Find where the given text appears and provide that cell's center as [X, Y] coordinate. 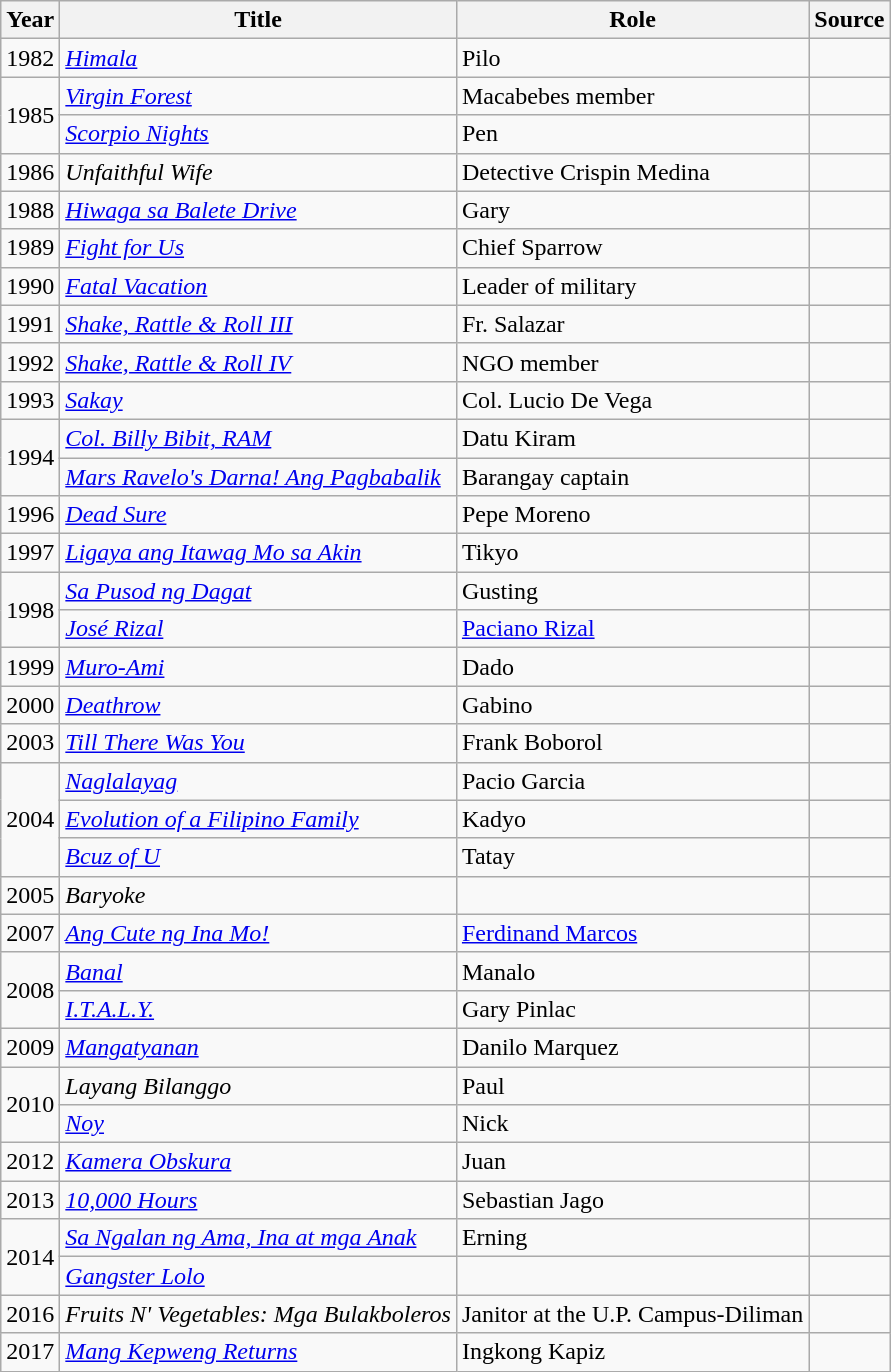
Gabino [632, 705]
José Rizal [258, 629]
2013 [30, 1200]
Fruits N' Vegetables: Mga Bulakboleros [258, 1314]
Banal [258, 971]
Tatay [632, 857]
Virgin Forest [258, 96]
10,000 Hours [258, 1200]
Hiwaga sa Balete Drive [258, 210]
Gangster Lolo [258, 1276]
Shake, Rattle & Roll IV [258, 362]
Mang Kepweng Returns [258, 1352]
Mangatyanan [258, 1047]
Shake, Rattle & Roll III [258, 324]
Mars Ravelo's Darna! Ang Pagbabalik [258, 477]
Manalo [632, 971]
1990 [30, 286]
Gary Pinlac [632, 1009]
Kadyo [632, 819]
Col. Billy Bibit, RAM [258, 438]
Till There Was You [258, 743]
Deathrow [258, 705]
Frank Boborol [632, 743]
2012 [30, 1162]
Detective Crispin Medina [632, 172]
Paul [632, 1085]
Gusting [632, 591]
Layang Bilanggo [258, 1085]
2000 [30, 705]
Naglalayag [258, 781]
1986 [30, 172]
1997 [30, 553]
Fr. Salazar [632, 324]
2010 [30, 1104]
Datu Kiram [632, 438]
2008 [30, 990]
2004 [30, 819]
Pen [632, 134]
Ferdinand Marcos [632, 933]
Danilo Marquez [632, 1047]
1999 [30, 667]
Role [632, 20]
2017 [30, 1352]
Macabebes member [632, 96]
Pilo [632, 58]
1993 [30, 400]
Juan [632, 1162]
Gary [632, 210]
Pacio Garcia [632, 781]
2005 [30, 895]
Dead Sure [258, 515]
Paciano Rizal [632, 629]
Evolution of a Filipino Family [258, 819]
1985 [30, 115]
Ingkong Kapiz [632, 1352]
Sakay [258, 400]
NGO member [632, 362]
Barangay captain [632, 477]
Title [258, 20]
Unfaithful Wife [258, 172]
Year [30, 20]
Col. Lucio De Vega [632, 400]
Chief Sparrow [632, 248]
1994 [30, 457]
Nick [632, 1124]
2003 [30, 743]
Himala [258, 58]
1996 [30, 515]
Erning [632, 1238]
Janitor at the U.P. Campus-Diliman [632, 1314]
Sa Ngalan ng Ama, Ina at mga Anak [258, 1238]
Source [850, 20]
Fight for Us [258, 248]
2016 [30, 1314]
Leader of military [632, 286]
Muro-Ami [258, 667]
Ligaya ang Itawag Mo sa Akin [258, 553]
1988 [30, 210]
Tikyo [632, 553]
2007 [30, 933]
Fatal Vacation [258, 286]
2009 [30, 1047]
1991 [30, 324]
Scorpio Nights [258, 134]
Noy [258, 1124]
Kamera Obskura [258, 1162]
Pepe Moreno [632, 515]
1992 [30, 362]
Baryoke [258, 895]
2014 [30, 1257]
I.T.A.L.Y. [258, 1009]
1998 [30, 610]
Ang Cute ng Ina Mo! [258, 933]
Bcuz of U [258, 857]
1989 [30, 248]
Sebastian Jago [632, 1200]
Sa Pusod ng Dagat [258, 591]
Dado [632, 667]
1982 [30, 58]
